Pinpoint the cell where the given text exists, returning its [x, y] midpoint coordinate. 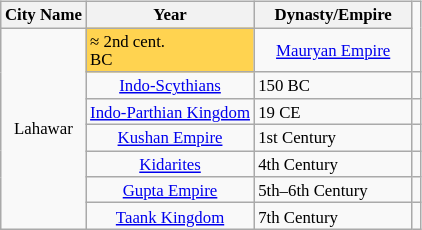
City Name [44, 15]
Dynasty/Empire [333, 15]
4th Century [333, 164]
Kushan Empire [170, 137]
Indo-Scythians [170, 85]
5th–6th Century [333, 190]
150 BC [333, 85]
7th Century [333, 216]
19 CE [333, 111]
Lahawar [44, 128]
Kidarites [170, 164]
Indo-Parthian Kingdom [170, 111]
Taank Kingdom [170, 216]
≈ 2nd cent.BC [170, 50]
1st Century [333, 137]
Gupta Empire [170, 190]
Mauryan Empire [333, 50]
Year [170, 15]
